Return [X, Y] of the center of cell containing provided text 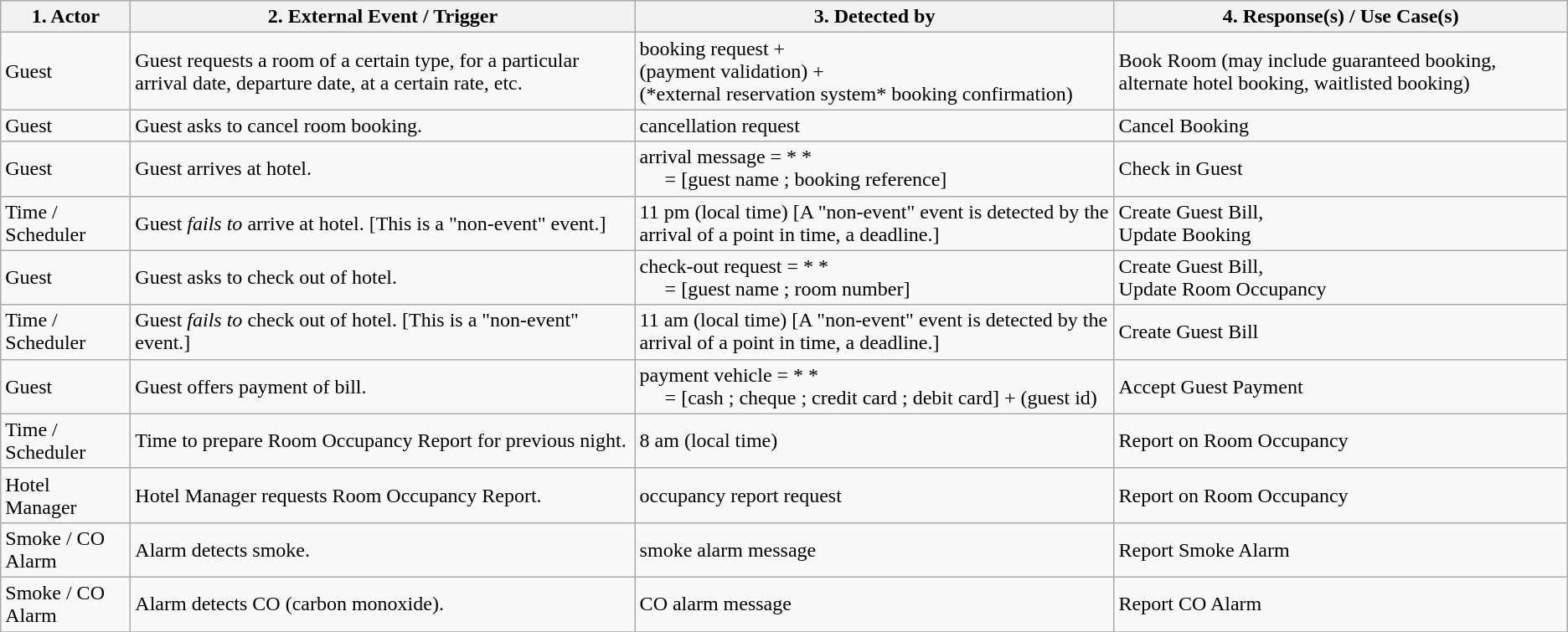
arrival message = * * = [guest name ; booking reference] [874, 169]
Report CO Alarm [1340, 604]
8 am (local time) [874, 440]
occupancy report request [874, 496]
Alarm detects smoke. [383, 549]
4. Response(s) / Use Case(s) [1340, 17]
Alarm detects CO (carbon monoxide). [383, 604]
Guest fails to arrive at hotel. [This is a "non-event" event.] [383, 223]
Time to prepare Room Occupancy Report for previous night. [383, 440]
booking request +(payment validation) +(*external reservation system* booking confirmation) [874, 71]
Hotel Manager [65, 496]
Guest asks to check out of hotel. [383, 278]
smoke alarm message [874, 549]
11 am (local time) [A "non-event" event is detected by the arrival of a point in time, a deadline.] [874, 331]
Create Guest Bill [1340, 331]
Report Smoke Alarm [1340, 549]
Guest requests a room of a certain type, for a particular arrival date, departure date, at a certain rate, etc. [383, 71]
1. Actor [65, 17]
2. External Event / Trigger [383, 17]
Accept Guest Payment [1340, 387]
Guest fails to check out of hotel. [This is a "non-event" event.] [383, 331]
Check in Guest [1340, 169]
Guest asks to cancel room booking. [383, 126]
cancellation request [874, 126]
payment vehicle = * * = [cash ; cheque ; credit card ; debit card] + (guest id) [874, 387]
Create Guest Bill, Update Booking [1340, 223]
Create Guest Bill, Update Room Occupancy [1340, 278]
Cancel Booking [1340, 126]
CO alarm message [874, 604]
check-out request = * * = [guest name ; room number] [874, 278]
Book Room (may include guaranteed booking, alternate hotel booking, waitlisted booking) [1340, 71]
Hotel Manager requests Room Occupancy Report. [383, 496]
Guest arrives at hotel. [383, 169]
Guest offers payment of bill. [383, 387]
11 pm (local time) [A "non-event" event is detected by the arrival of a point in time, a deadline.] [874, 223]
3. Detected by [874, 17]
